Determine the [x, y] coordinate at the center of the cell enclosing the given text.  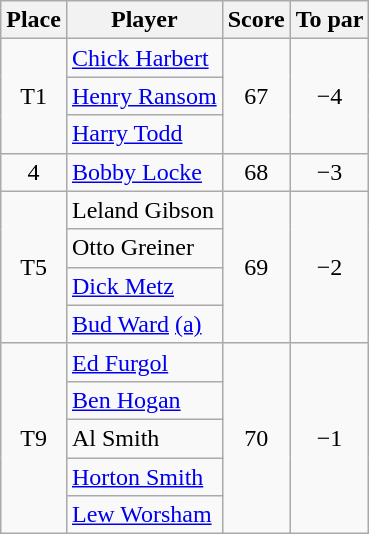
Bud Ward (a) [144, 324]
Score [256, 20]
To par [330, 20]
−3 [330, 172]
T1 [34, 96]
−2 [330, 267]
68 [256, 172]
Leland Gibson [144, 210]
Henry Ransom [144, 96]
Ed Furgol [144, 362]
−1 [330, 438]
T5 [34, 267]
67 [256, 96]
Otto Greiner [144, 248]
Ben Hogan [144, 400]
−4 [330, 96]
Al Smith [144, 438]
70 [256, 438]
4 [34, 172]
Harry Todd [144, 134]
Player [144, 20]
Horton Smith [144, 477]
Bobby Locke [144, 172]
69 [256, 267]
Place [34, 20]
Lew Worsham [144, 515]
T9 [34, 438]
Chick Harbert [144, 58]
Dick Metz [144, 286]
